Provide the (x, y) coordinate of the cell's center where the given text is located.  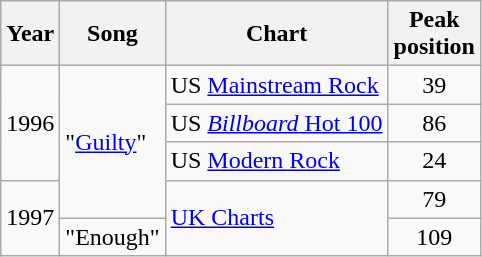
79 (434, 199)
Year (30, 34)
US Billboard Hot 100 (276, 123)
"Guilty" (112, 142)
Song (112, 34)
1997 (30, 218)
UK Charts (276, 218)
86 (434, 123)
"Enough" (112, 237)
Chart (276, 34)
109 (434, 237)
39 (434, 85)
Peakposition (434, 34)
24 (434, 161)
US Modern Rock (276, 161)
1996 (30, 123)
US Mainstream Rock (276, 85)
